Provide the [x, y] coordinate of the cell's center where the given text is located.  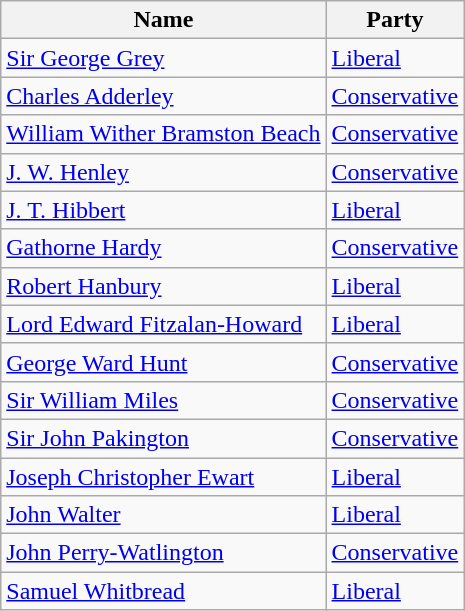
Samuel Whitbread [164, 591]
John Perry-Watlington [164, 553]
Sir John Pakington [164, 438]
Robert Hanbury [164, 286]
J. T. Hibbert [164, 210]
Joseph Christopher Ewart [164, 477]
J. W. Henley [164, 172]
Party [395, 20]
Name [164, 20]
John Walter [164, 515]
Sir William Miles [164, 400]
George Ward Hunt [164, 362]
Sir George Grey [164, 58]
Gathorne Hardy [164, 248]
Charles Adderley [164, 96]
Lord Edward Fitzalan-Howard [164, 324]
William Wither Bramston Beach [164, 134]
